Capture the cell that displays the provided text and extract its [x, y] central coordinate. 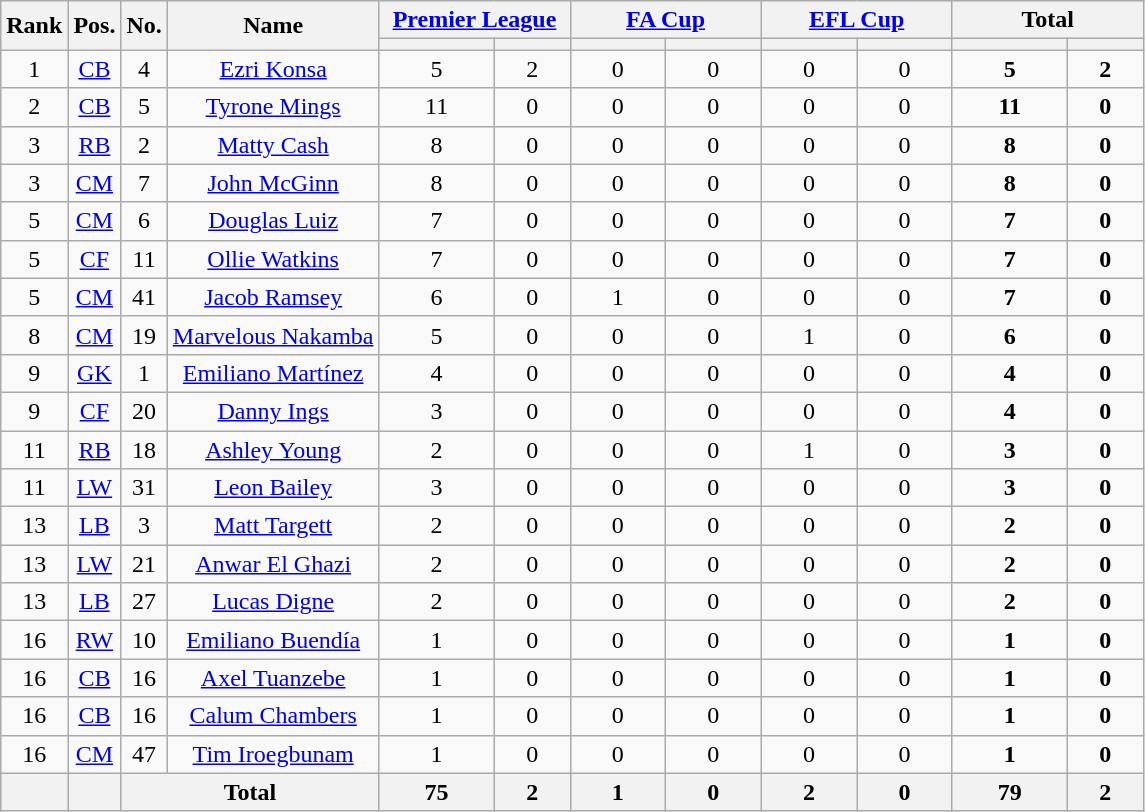
41 [144, 297]
79 [1010, 792]
19 [144, 335]
Leon Bailey [273, 488]
Douglas Luiz [273, 221]
Tim Iroegbunam [273, 754]
31 [144, 488]
Matty Cash [273, 145]
EFL Cup [856, 20]
Axel Tuanzebe [273, 678]
GK [94, 373]
Pos. [94, 26]
Emiliano Buendía [273, 640]
Marvelous Nakamba [273, 335]
Danny Ings [273, 411]
Lucas Digne [273, 602]
Matt Targett [273, 526]
RW [94, 640]
No. [144, 26]
47 [144, 754]
Calum Chambers [273, 716]
10 [144, 640]
75 [436, 792]
Ollie Watkins [273, 259]
Rank [34, 26]
Jacob Ramsey [273, 297]
FA Cup [666, 20]
Tyrone Mings [273, 107]
Anwar El Ghazi [273, 564]
Name [273, 26]
21 [144, 564]
Premier League [474, 20]
Emiliano Martínez [273, 373]
Ezri Konsa [273, 69]
20 [144, 411]
18 [144, 449]
27 [144, 602]
Ashley Young [273, 449]
John McGinn [273, 183]
